Identify which cell holds the provided text, then report its (X, Y) central coordinate. 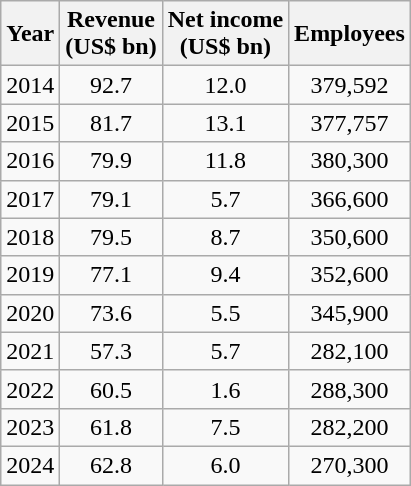
2014 (30, 85)
2017 (30, 199)
2019 (30, 275)
Net income(US$ bn) (225, 34)
77.1 (111, 275)
380,300 (350, 161)
1.6 (225, 389)
79.5 (111, 237)
2018 (30, 237)
2024 (30, 465)
73.6 (111, 313)
270,300 (350, 465)
8.7 (225, 237)
282,100 (350, 351)
92.7 (111, 85)
79.1 (111, 199)
Year (30, 34)
379,592 (350, 85)
9.4 (225, 275)
2021 (30, 351)
366,600 (350, 199)
79.9 (111, 161)
377,757 (350, 123)
13.1 (225, 123)
57.3 (111, 351)
282,200 (350, 427)
11.8 (225, 161)
2016 (30, 161)
5.5 (225, 313)
2015 (30, 123)
Employees (350, 34)
61.8 (111, 427)
345,900 (350, 313)
350,600 (350, 237)
12.0 (225, 85)
6.0 (225, 465)
62.8 (111, 465)
2020 (30, 313)
2022 (30, 389)
352,600 (350, 275)
60.5 (111, 389)
81.7 (111, 123)
288,300 (350, 389)
7.5 (225, 427)
2023 (30, 427)
Revenue(US$ bn) (111, 34)
